Determine the [X, Y] coordinate at the center of the cell enclosing the given text.  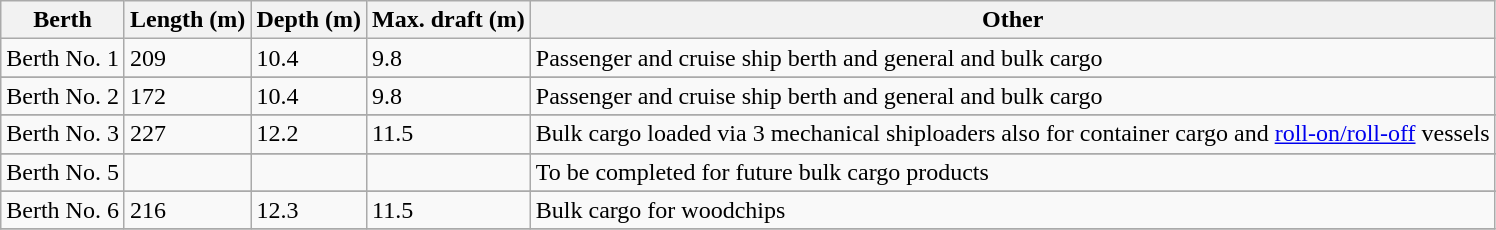
Berth No. 1 [63, 58]
216 [187, 210]
Berth No. 6 [63, 210]
172 [187, 96]
Berth No. 3 [63, 134]
Bulk cargo for woodchips [1012, 210]
Max. draft (m) [449, 20]
Bulk cargo loaded via 3 mechanical shiploaders also for container cargo and roll-on/roll-off vessels [1012, 134]
Berth No. 5 [63, 172]
Depth (m) [309, 20]
Berth [63, 20]
209 [187, 58]
Berth No. 2 [63, 96]
227 [187, 134]
Other [1012, 20]
12.2 [309, 134]
Length (m) [187, 20]
To be completed for future bulk cargo products [1012, 172]
12.3 [309, 210]
